Return (X, Y) of the center of cell containing provided text 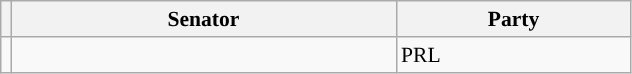
Party (514, 19)
Senator (204, 19)
PRL (514, 55)
